Return the [x, y] coordinate for the center point of the cell that contains the specified text.  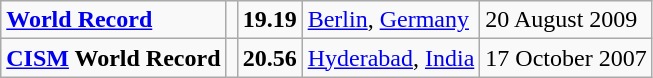
20.56 [270, 58]
Hyderabad, India [391, 58]
20 August 2009 [566, 20]
World Record [114, 20]
Berlin, Germany [391, 20]
19.19 [270, 20]
17 October 2007 [566, 58]
CISM World Record [114, 58]
